Identify which cell holds the provided text, then report its [X, Y] central coordinate. 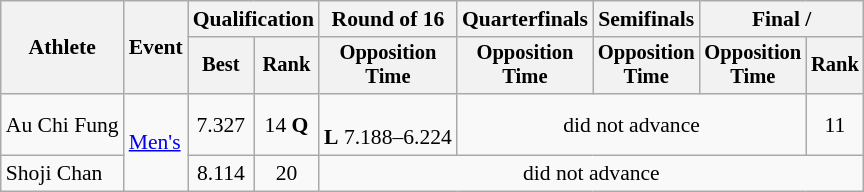
Final / [782, 19]
Men's [156, 142]
14 Q [286, 124]
11 [835, 124]
Round of 16 [388, 19]
Qualification [254, 19]
Best [221, 66]
Athlete [62, 48]
Semifinals [646, 19]
8.114 [221, 174]
Au Chi Fung [62, 124]
L 7.188–6.224 [388, 124]
20 [286, 174]
7.327 [221, 124]
Event [156, 48]
Shoji Chan [62, 174]
Quarterfinals [525, 19]
